Provide the [X, Y] coordinate of the cell's center where the given text is located.  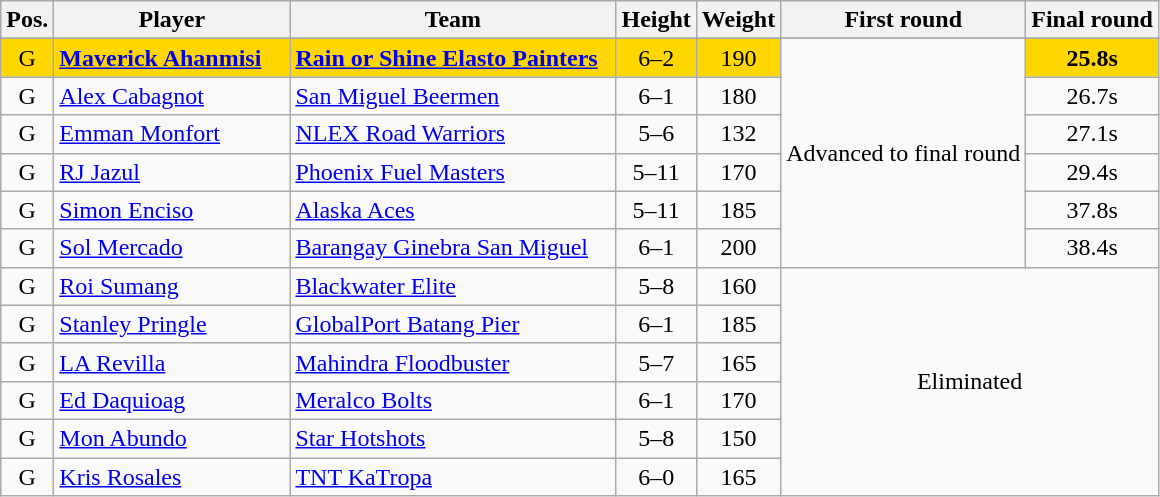
Alaska Aces [453, 210]
37.8s [1092, 210]
5–7 [656, 362]
6–2 [656, 58]
Stanley Pringle [172, 324]
Rain or Shine Elasto Painters [453, 58]
Maverick Ahanmisi [172, 58]
Star Hotshots [453, 438]
200 [738, 248]
150 [738, 438]
Pos. [28, 20]
190 [738, 58]
132 [738, 134]
Blackwater Elite [453, 286]
Sol Mercado [172, 248]
38.4s [1092, 248]
RJ Jazul [172, 172]
Alex Cabagnot [172, 96]
NLEX Road Warriors [453, 134]
6–0 [656, 477]
26.7s [1092, 96]
29.4s [1092, 172]
Advanced to final round [904, 153]
160 [738, 286]
LA Revilla [172, 362]
Simon Enciso [172, 210]
Kris Rosales [172, 477]
GlobalPort Batang Pier [453, 324]
Meralco Bolts [453, 400]
5–6 [656, 134]
Eliminated [970, 381]
Final round [1092, 20]
180 [738, 96]
Height [656, 20]
Player [172, 20]
San Miguel Beermen [453, 96]
Roi Sumang [172, 286]
Barangay Ginebra San Miguel [453, 248]
25.8s [1092, 58]
Ed Daquioag [172, 400]
TNT KaTropa [453, 477]
Mon Abundo [172, 438]
Mahindra Floodbuster [453, 362]
27.1s [1092, 134]
First round [904, 20]
Weight [738, 20]
Emman Monfort [172, 134]
Phoenix Fuel Masters [453, 172]
Team [453, 20]
